Scan for the cell matching the given text and deliver its [x, y] coordinate at center. 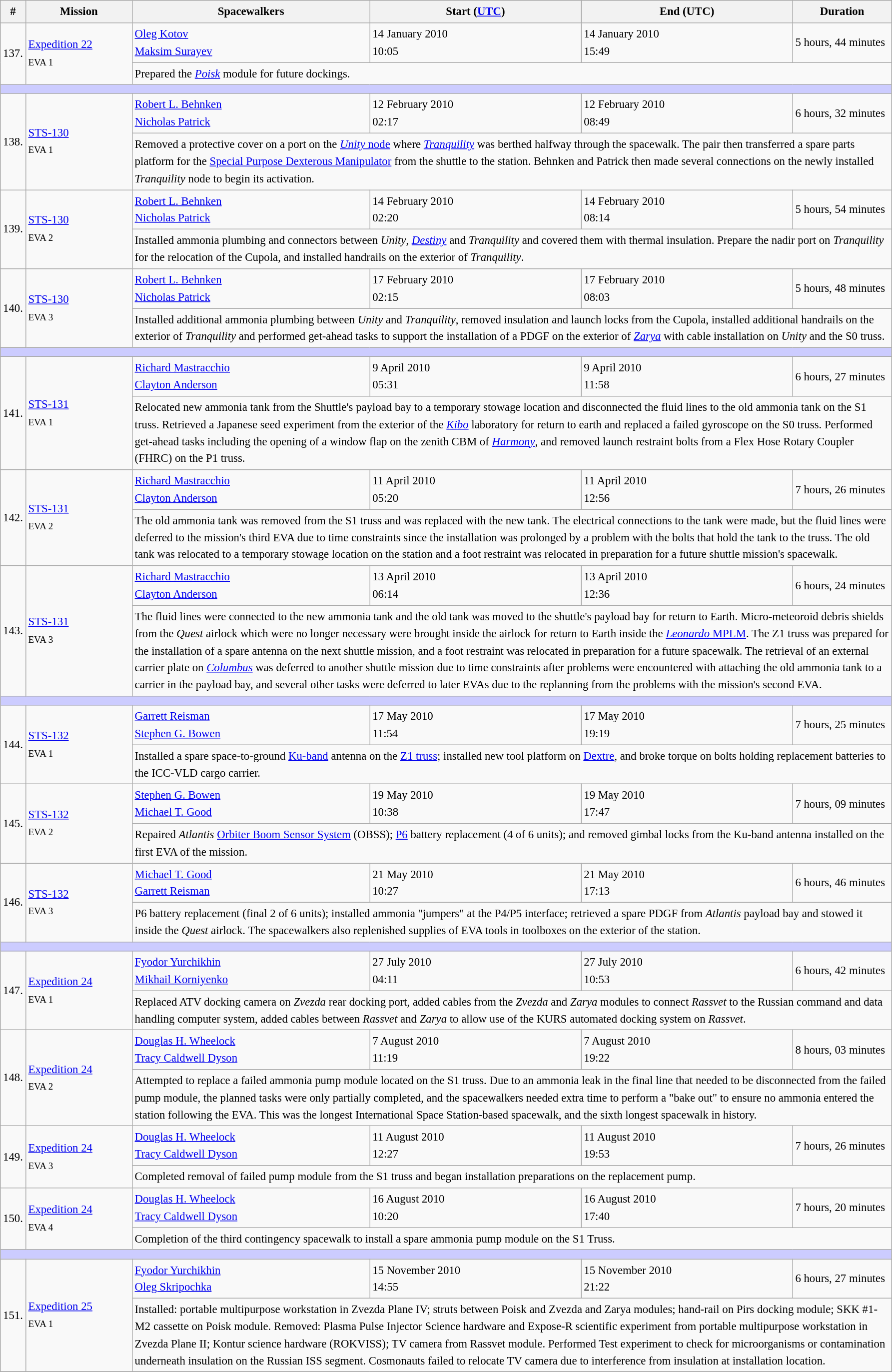
146. [13, 903]
Stephen G. Bowen Michael T. Good [251, 804]
Start (UTC) [476, 12]
5 hours, 48 minutes [842, 289]
STS-131EVA 1 [79, 413]
Michael T. Good Garrett Reisman [251, 883]
144. [13, 745]
11 April 201005:20 [476, 490]
9 April 201011:58 [687, 377]
137. [13, 54]
15 November 201021:22 [687, 1279]
14 February 201002:20 [476, 210]
STS-131EVA 3 [79, 631]
15 November 201014:55 [476, 1279]
STS-130EVA 3 [79, 308]
9 April 201005:31 [476, 377]
STS-132EVA 1 [79, 745]
# [13, 12]
Prepared the Poisk module for future dockings. [512, 74]
6 hours, 42 minutes [842, 971]
Expedition 24EVA 4 [79, 1219]
19 May 201010:38 [476, 804]
6 hours, 32 minutes [842, 114]
139. [13, 229]
Expedition 22EVA 1 [79, 54]
143. [13, 631]
5 hours, 54 minutes [842, 210]
7 August 201011:19 [476, 1050]
STS-132EVA 2 [79, 824]
STS-132EVA 3 [79, 903]
16 August 201010:20 [476, 1208]
STS-130EVA 1 [79, 142]
14 January 201015:49 [687, 43]
Fyodor Yurchikhin Oleg Skripochka [251, 1279]
End (UTC) [687, 12]
27 July 201004:11 [476, 971]
11 August 201012:27 [476, 1146]
138. [13, 142]
Fyodor Yurchikhin Mikhail Korniyenko [251, 971]
7 August 201019:22 [687, 1050]
140. [13, 308]
147. [13, 991]
Mission [79, 12]
STS-131EVA 2 [79, 518]
142. [13, 518]
Expedition 25EVA 1 [79, 1316]
Garrett Reisman Stephen G. Bowen [251, 725]
Duration [842, 12]
11 August 201019:53 [687, 1146]
149. [13, 1157]
151. [13, 1316]
Completed removal of failed pump module from the S1 truss and began installation preparations on the replacement pump. [512, 1177]
17 May 201011:54 [476, 725]
17 February 201002:15 [476, 289]
148. [13, 1078]
Expedition 24EVA 1 [79, 991]
14 January 201010:05 [476, 43]
Oleg Kotov Maksim Surayev [251, 43]
Spacewalkers [251, 12]
16 August 201017:40 [687, 1208]
17 February 201008:03 [687, 289]
11 April 201012:56 [687, 490]
27 July 201010:53 [687, 971]
STS-130EVA 2 [79, 229]
6 hours, 46 minutes [842, 883]
6 hours, 24 minutes [842, 586]
145. [13, 824]
14 February 201008:14 [687, 210]
12 February 201008:49 [687, 114]
141. [13, 413]
12 February 201002:17 [476, 114]
13 April 201006:14 [476, 586]
5 hours, 44 minutes [842, 43]
150. [13, 1219]
7 hours, 25 minutes [842, 725]
13 April 201012:36 [687, 586]
7 hours, 09 minutes [842, 804]
Expedition 24EVA 3 [79, 1157]
8 hours, 03 minutes [842, 1050]
21 May 201010:27 [476, 883]
17 May 201019:19 [687, 725]
Expedition 24EVA 2 [79, 1078]
19 May 201017:47 [687, 804]
Completion of the third contingency spacewalk to install a spare ammonia pump module on the S1 Truss. [512, 1239]
7 hours, 20 minutes [842, 1208]
21 May 201017:13 [687, 883]
